Provide the [X, Y] coordinate of the cell's center where the given text is located.  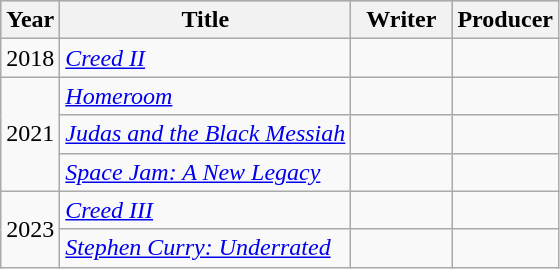
Producer [506, 20]
Stephen Curry: Underrated [206, 248]
Homeroom [206, 96]
2023 [30, 229]
Space Jam: A New Legacy [206, 172]
Judas and the Black Messiah [206, 134]
Creed II [206, 58]
Title [206, 20]
2021 [30, 134]
Creed III [206, 210]
Year [30, 20]
2018 [30, 58]
Writer [402, 20]
